Output the [X, Y] coordinate of the center of the cell containing the given text.  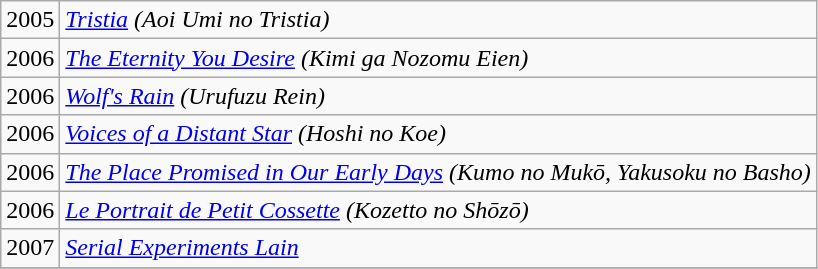
The Place Promised in Our Early Days (Kumo no Mukō, Yakusoku no Basho) [438, 172]
Voices of a Distant Star (Hoshi no Koe) [438, 134]
Serial Experiments Lain [438, 248]
2005 [30, 20]
Tristia (Aoi Umi no Tristia) [438, 20]
Le Portrait de Petit Cossette (Kozetto no Shōzō) [438, 210]
Wolf's Rain (Urufuzu Rein) [438, 96]
2007 [30, 248]
The Eternity You Desire (Kimi ga Nozomu Eien) [438, 58]
